Scan for the cell matching the given text and deliver its (x, y) coordinate at center. 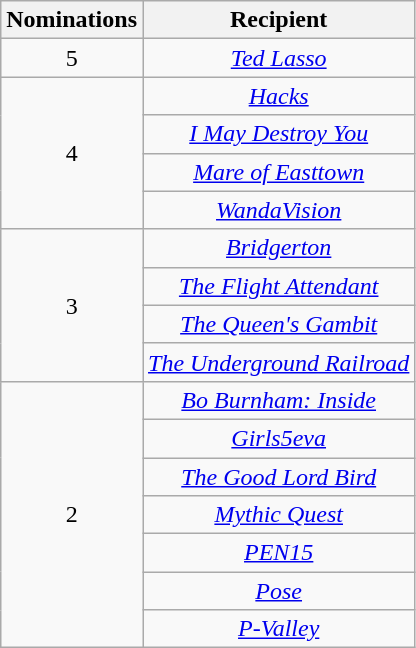
2 (72, 514)
Girls5eva (278, 438)
WandaVision (278, 210)
Mare of Easttown (278, 172)
Hacks (278, 96)
3 (72, 305)
5 (72, 58)
Pose (278, 591)
PEN15 (278, 553)
Mythic Quest (278, 515)
The Underground Railroad (278, 362)
The Queen's Gambit (278, 324)
I May Destroy You (278, 134)
P-Valley (278, 629)
Bridgerton (278, 248)
The Flight Attendant (278, 286)
The Good Lord Bird (278, 477)
Bo Burnham: Inside (278, 400)
Ted Lasso (278, 58)
Recipient (278, 20)
4 (72, 153)
Nominations (72, 20)
